Detect which cell encompasses the target text, then output its [x, y] center coordinate. 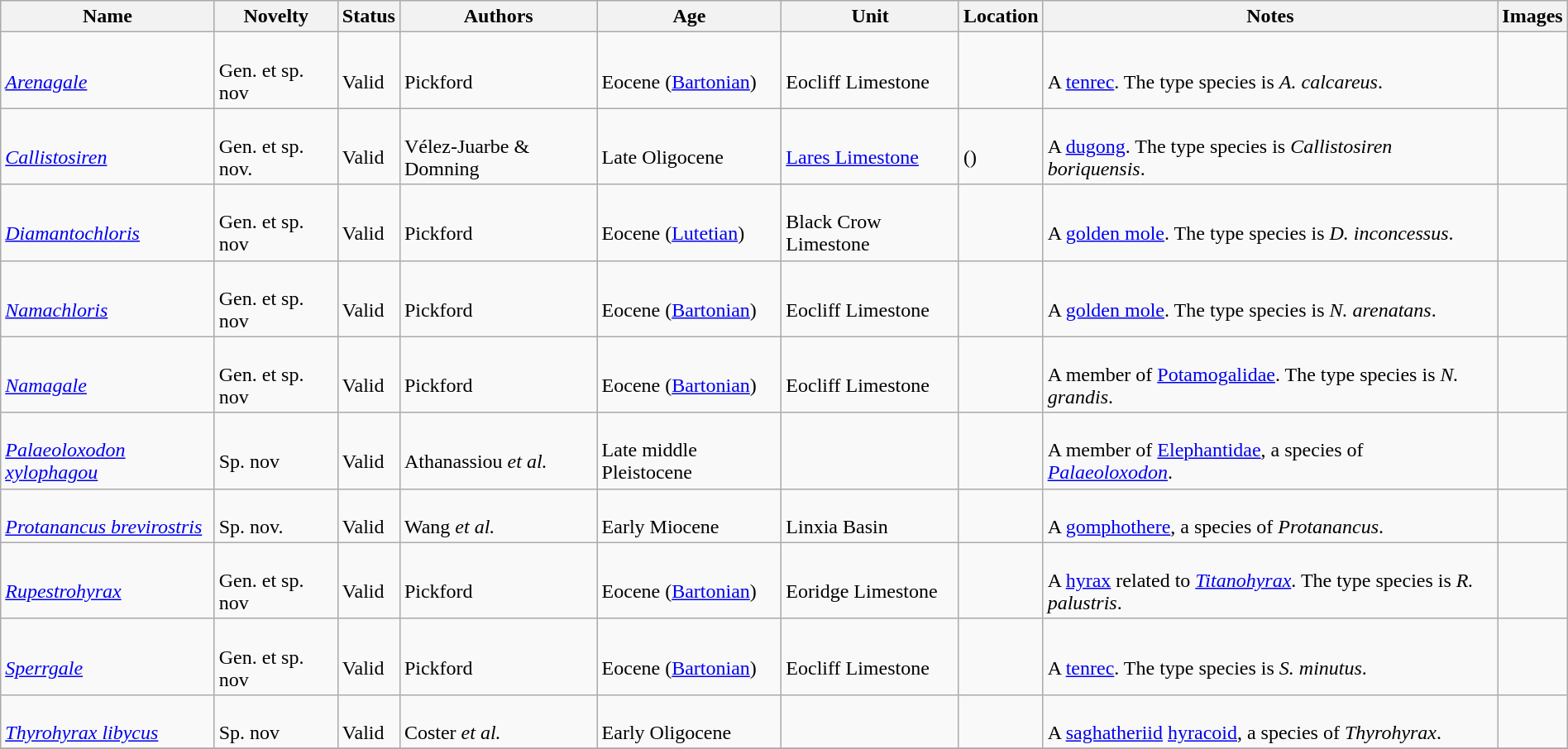
Linxia Basin [870, 516]
Palaeoloxodon xylophagou [108, 451]
A golden mole. The type species is D. inconcessus. [1270, 222]
A hyrax related to Titanohyrax. The type species is R. palustris. [1270, 580]
Eocene (Lutetian) [690, 222]
Namachloris [108, 298]
Unit [870, 17]
Late Oligocene [690, 146]
Early Miocene [690, 516]
Athanassiou et al. [498, 451]
Notes [1270, 17]
Protanancus brevirostris [108, 516]
A tenrec. The type species is S. minutus. [1270, 656]
Images [1532, 17]
A gomphothere, a species of Protanancus. [1270, 516]
Diamantochloris [108, 222]
Gen. et sp. nov. [276, 146]
Status [369, 17]
Callistosiren [108, 146]
A saghatheriid hyracoid, a species of Thyrohyrax. [1270, 721]
Sp. nov. [276, 516]
Lares Limestone [870, 146]
A golden mole. The type species is N. arenatans. [1270, 298]
Vélez-Juarbe & Domning [498, 146]
() [1001, 146]
Arenagale [108, 70]
Sperrgale [108, 656]
Late middle Pleistocene [690, 451]
Novelty [276, 17]
Name [108, 17]
A tenrec. The type species is A. calcareus. [1270, 70]
A member of Elephantidae, a species of Palaeoloxodon. [1270, 451]
Coster et al. [498, 721]
Rupestrohyrax [108, 580]
Thyrohyrax libycus [108, 721]
Authors [498, 17]
Early Oligocene [690, 721]
Black Crow Limestone [870, 222]
A member of Potamogalidae. The type species is N. grandis. [1270, 374]
Age [690, 17]
A dugong. The type species is Callistosiren boriquensis. [1270, 146]
Namagale [108, 374]
Eoridge Limestone [870, 580]
Location [1001, 17]
Wang et al. [498, 516]
